Identify which cell holds the provided text, then report its (X, Y) central coordinate. 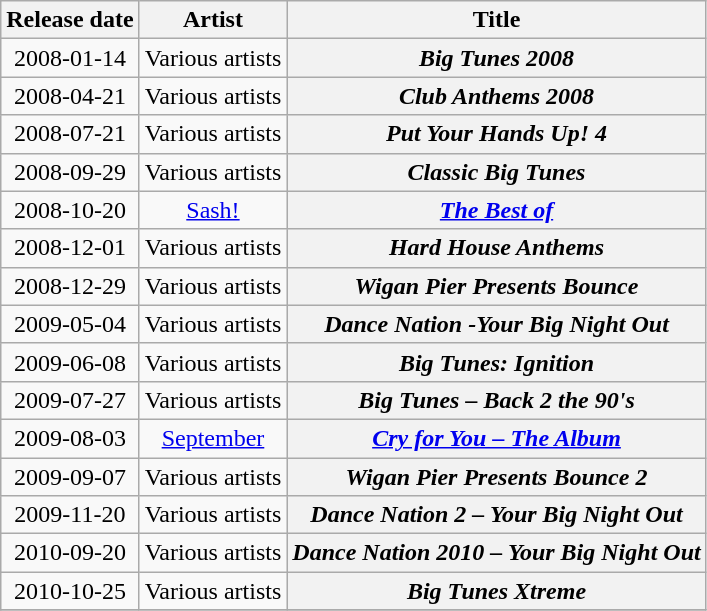
Classic Big Tunes (496, 172)
Title (496, 20)
Big Tunes 2008 (496, 58)
2008-12-29 (70, 286)
Wigan Pier Presents Bounce 2 (496, 477)
2009-06-08 (70, 362)
Wigan Pier Presents Bounce (496, 286)
Big Tunes: Ignition (496, 362)
2008-04-21 (70, 96)
Artist (213, 20)
2008-07-21 (70, 134)
2010-10-25 (70, 591)
Sash! (213, 210)
Put Your Hands Up! 4 (496, 134)
2008-12-01 (70, 248)
2009-08-03 (70, 438)
Hard House Anthems (496, 248)
The Best of (496, 210)
Cry for You – The Album (496, 438)
2009-07-27 (70, 400)
Club Anthems 2008 (496, 96)
Release date (70, 20)
2009-11-20 (70, 515)
2009-05-04 (70, 324)
Dance Nation 2 – Your Big Night Out (496, 515)
2008-10-20 (70, 210)
2010-09-20 (70, 553)
2009-09-07 (70, 477)
Big Tunes Xtreme (496, 591)
2008-01-14 (70, 58)
2008-09-29 (70, 172)
September (213, 438)
Dance Nation -Your Big Night Out (496, 324)
Big Tunes – Back 2 the 90's (496, 400)
Dance Nation 2010 – Your Big Night Out (496, 553)
